For the text-containing cell, return its midpoint in [X, Y] coordinate format. 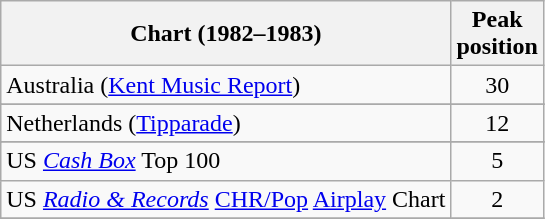
2 [497, 199]
Netherlands (Tipparade) [226, 123]
Peakposition [497, 34]
Chart (1982–1983) [226, 34]
30 [497, 85]
US Cash Box Top 100 [226, 161]
Australia (Kent Music Report) [226, 85]
5 [497, 161]
12 [497, 123]
US Radio & Records CHR/Pop Airplay Chart [226, 199]
